Pinpoint the cell where the given text exists, returning its (x, y) midpoint coordinate. 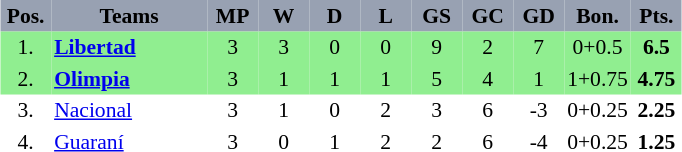
2. (26, 79)
6 (488, 111)
0+0.25 (598, 111)
4.75 (656, 79)
Pos. (26, 16)
L (386, 16)
GC (488, 16)
1. (26, 48)
Pts. (656, 16)
Libertad (129, 48)
-3 (538, 111)
4 (488, 79)
1+0.75 (598, 79)
Olimpia (129, 79)
2.25 (656, 111)
7 (538, 48)
5 (436, 79)
Bon. (598, 16)
Nacional (129, 111)
9 (436, 48)
Teams (129, 16)
W (284, 16)
3. (26, 111)
GD (538, 16)
D (334, 16)
0+0.5 (598, 48)
GS (436, 16)
MP (232, 16)
6.5 (656, 48)
